Search for the cell housing the specified text and yield its (X, Y) center coordinate. 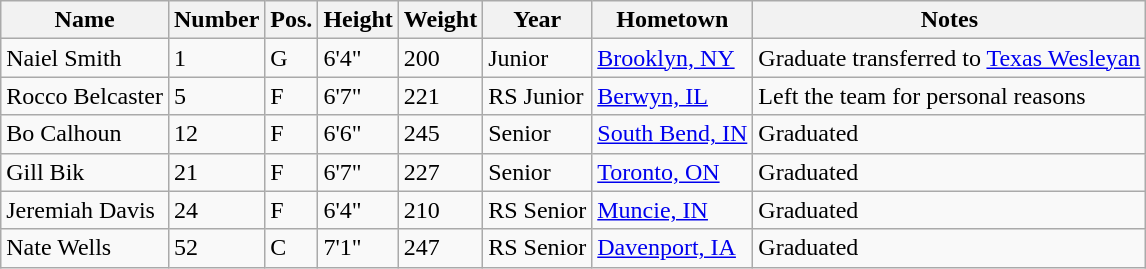
Graduate transferred to Texas Wesleyan (950, 58)
227 (440, 172)
6'6" (358, 134)
Junior (538, 58)
Pos. (292, 20)
Bo Calhoun (85, 134)
Rocco Belcaster (85, 96)
1 (216, 58)
12 (216, 134)
24 (216, 210)
5 (216, 96)
Gill Bik (85, 172)
Toronto, ON (672, 172)
Left the team for personal reasons (950, 96)
247 (440, 248)
RS Junior (538, 96)
200 (440, 58)
Weight (440, 20)
C (292, 248)
G (292, 58)
Name (85, 20)
South Bend, IN (672, 134)
Berwyn, IL (672, 96)
Hometown (672, 20)
210 (440, 210)
Davenport, IA (672, 248)
245 (440, 134)
Naiel Smith (85, 58)
Jeremiah Davis (85, 210)
Muncie, IN (672, 210)
21 (216, 172)
221 (440, 96)
Height (358, 20)
Nate Wells (85, 248)
7'1" (358, 248)
Number (216, 20)
52 (216, 248)
Brooklyn, NY (672, 58)
Notes (950, 20)
Year (538, 20)
